From the cell containing the given text, extract its center point as (X, Y) coordinate. 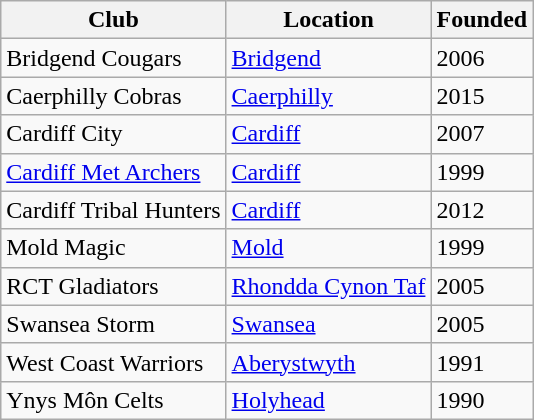
Founded (482, 20)
Bridgend Cougars (114, 58)
Ynys Môn Celts (114, 400)
2012 (482, 210)
Rhondda Cynon Taf (328, 286)
Mold (328, 248)
Cardiff Tribal Hunters (114, 210)
Caerphilly Cobras (114, 96)
2015 (482, 96)
Mold Magic (114, 248)
Caerphilly (328, 96)
Location (328, 20)
1991 (482, 362)
Holyhead (328, 400)
Cardiff Met Archers (114, 172)
Club (114, 20)
1990 (482, 400)
Swansea Storm (114, 324)
Swansea (328, 324)
Aberystwyth (328, 362)
Cardiff City (114, 134)
West Coast Warriors (114, 362)
2006 (482, 58)
Bridgend (328, 58)
2007 (482, 134)
RCT Gladiators (114, 286)
